Capture the cell that displays the provided text and extract its [x, y] central coordinate. 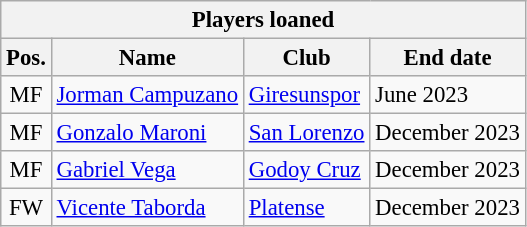
Pos. [26, 58]
Players loaned [263, 20]
Gabriel Vega [147, 170]
End date [448, 58]
Giresunspor [306, 95]
FW [26, 208]
June 2023 [448, 95]
Platense [306, 208]
Club [306, 58]
San Lorenzo [306, 133]
Jorman Campuzano [147, 95]
Vicente Taborda [147, 208]
Godoy Cruz [306, 170]
Name [147, 58]
Gonzalo Maroni [147, 133]
